For the text-containing cell, return its midpoint in (X, Y) coordinate format. 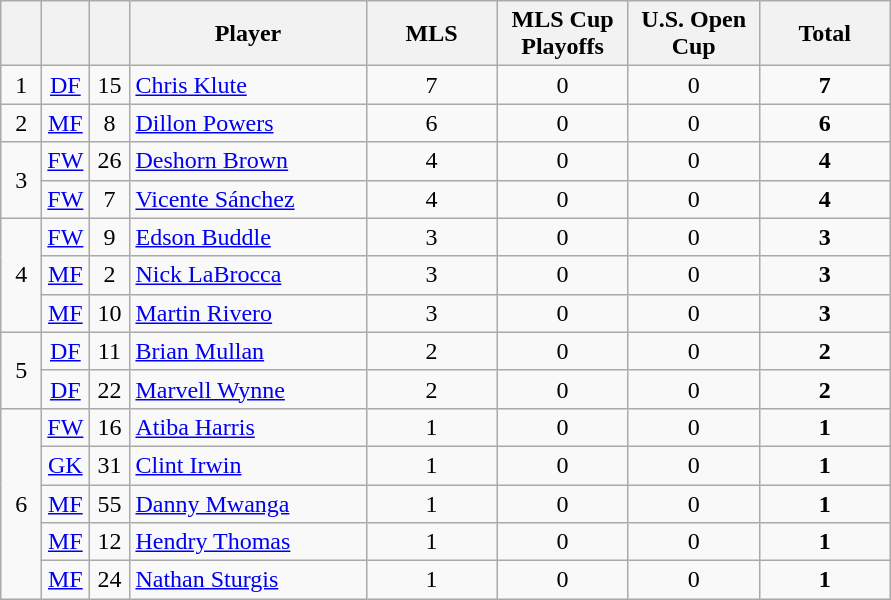
Hendry Thomas (248, 542)
Atiba Harris (248, 427)
24 (110, 580)
26 (110, 161)
9 (110, 237)
5 (22, 370)
31 (110, 465)
8 (110, 123)
Dillon Powers (248, 123)
12 (110, 542)
Danny Mwanga (248, 503)
16 (110, 427)
Nick LaBrocca (248, 275)
Player (248, 34)
MLS Cup Playoffs (562, 34)
Nathan Sturgis (248, 580)
Marvell Wynne (248, 389)
11 (110, 351)
MLS (432, 34)
22 (110, 389)
10 (110, 313)
U.S. Open Cup (694, 34)
GK (66, 465)
Total (824, 34)
Brian Mullan (248, 351)
Clint Irwin (248, 465)
Vicente Sánchez (248, 199)
Martin Rivero (248, 313)
55 (110, 503)
Chris Klute (248, 85)
Deshorn Brown (248, 161)
15 (110, 85)
Edson Buddle (248, 237)
